Detect which cell encompasses the target text, then output its [x, y] center coordinate. 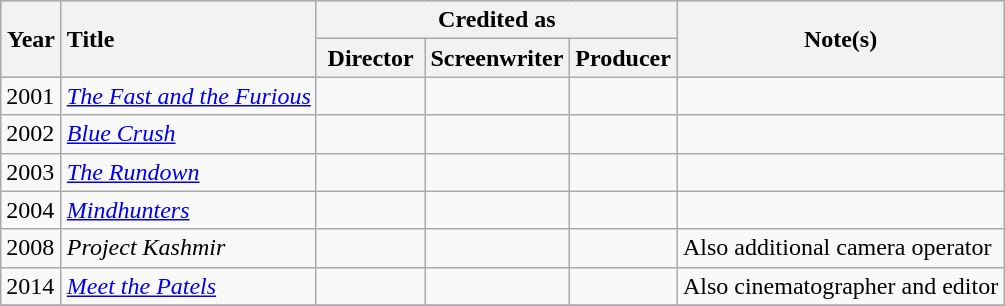
Mindhunters [188, 210]
The Fast and the Furious [188, 96]
Screenwriter [497, 58]
The Rundown [188, 172]
Year [32, 39]
Also cinematographer and editor [840, 286]
Blue Crush [188, 134]
Producer [624, 58]
Director [370, 58]
2004 [32, 210]
2008 [32, 248]
Meet the Patels [188, 286]
2001 [32, 96]
Note(s) [840, 39]
2003 [32, 172]
2002 [32, 134]
Title [188, 39]
Also additional camera operator [840, 248]
2014 [32, 286]
Credited as [496, 20]
Project Kashmir [188, 248]
